Detect which cell encompasses the target text, then output its (X, Y) center coordinate. 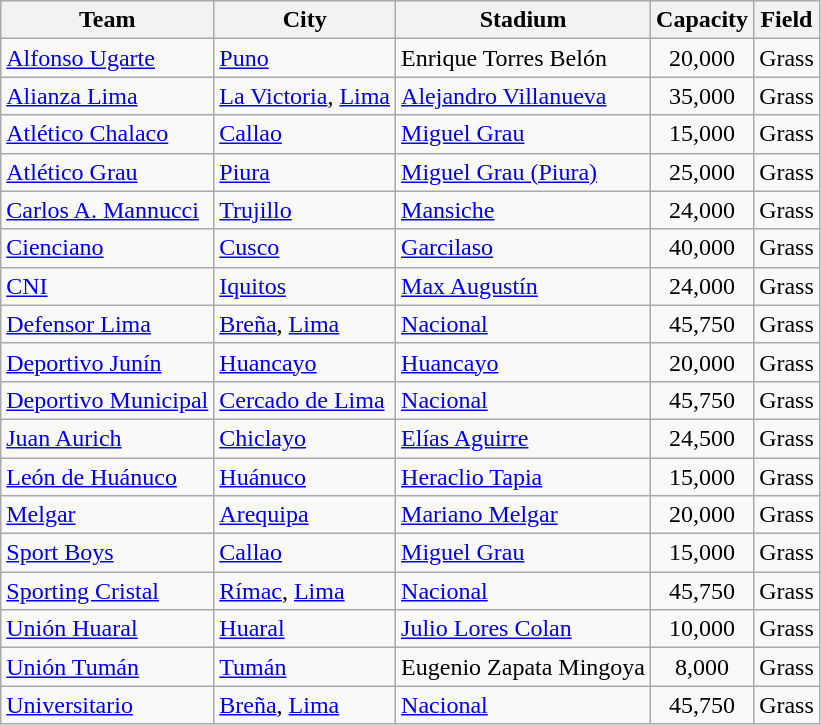
Field (787, 20)
Unión Tumán (108, 667)
Sport Boys (108, 553)
25,000 (702, 172)
Rímac, Lima (305, 591)
Cercado de Lima (305, 400)
La Victoria, Lima (305, 96)
Elías Aguirre (524, 438)
Huaral (305, 629)
24,500 (702, 438)
Melgar (108, 515)
Sporting Cristal (108, 591)
10,000 (702, 629)
Carlos A. Mannucci (108, 210)
Stadium (524, 20)
Tumán (305, 667)
León de Huánuco (108, 477)
Atlético Grau (108, 172)
Julio Lores Colan (524, 629)
Deportivo Junín (108, 362)
Max Augustín (524, 286)
Deportivo Municipal (108, 400)
Trujillo (305, 210)
Atlético Chalaco (108, 134)
Chiclayo (305, 438)
Garcilaso (524, 248)
40,000 (702, 248)
Enrique Torres Belón (524, 58)
Eugenio Zapata Mingoya (524, 667)
Mariano Melgar (524, 515)
Capacity (702, 20)
Unión Huaral (108, 629)
Alfonso Ugarte (108, 58)
8,000 (702, 667)
Iquitos (305, 286)
Alejandro Villanueva (524, 96)
CNI (108, 286)
City (305, 20)
Defensor Lima (108, 324)
Alianza Lima (108, 96)
Piura (305, 172)
Puno (305, 58)
Cienciano (108, 248)
Miguel Grau (Piura) (524, 172)
Heraclio Tapia (524, 477)
Team (108, 20)
Juan Aurich (108, 438)
Mansiche (524, 210)
35,000 (702, 96)
Huánuco (305, 477)
Cusco (305, 248)
Universitario (108, 705)
Arequipa (305, 515)
